Locate the cell with the specified text and output its [x, y] center coordinate. 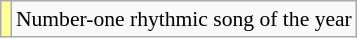
Number-one rhythmic song of the year [184, 19]
